Determine the (X, Y) coordinate at the center of the cell enclosing the given text.  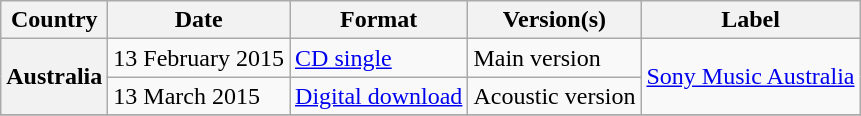
Version(s) (554, 20)
Date (199, 20)
Format (379, 20)
Digital download (379, 96)
Country (54, 20)
CD single (379, 58)
Sony Music Australia (750, 77)
13 March 2015 (199, 96)
Label (750, 20)
Main version (554, 58)
Acoustic version (554, 96)
Australia (54, 77)
13 February 2015 (199, 58)
